Determine the (x, y) coordinate at the center of the cell enclosing the given text.  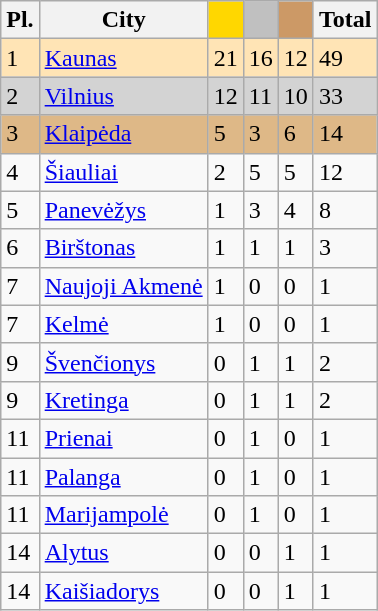
Palanga (124, 477)
Šiauliai (124, 172)
49 (345, 58)
City (124, 20)
Alytus (124, 553)
16 (260, 58)
Švenčionys (124, 362)
Kaunas (124, 58)
Klaipėda (124, 134)
21 (226, 58)
Birštonas (124, 248)
Pl. (20, 20)
Vilnius (124, 96)
Kelmė (124, 324)
Prienai (124, 438)
10 (296, 96)
Marijampolė (124, 515)
33 (345, 96)
Panevėžys (124, 210)
Kretinga (124, 400)
Kaišiadorys (124, 591)
8 (345, 210)
Naujoji Akmenė (124, 286)
Total (345, 20)
